For the text-containing cell, return its midpoint in (X, Y) coordinate format. 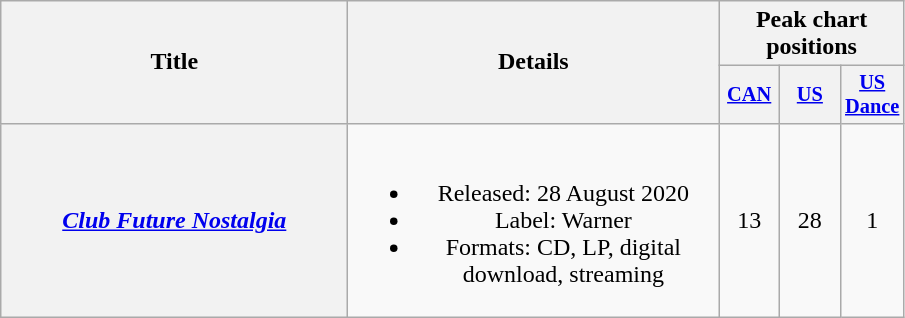
13 (750, 220)
Peak chart positions (812, 34)
CAN (750, 95)
28 (810, 220)
US (810, 95)
Released: 28 August 2020Label: WarnerFormats: CD, LP, digital download, streaming (534, 220)
1 (872, 220)
Club Future Nostalgia (174, 220)
USDance (872, 95)
Details (534, 62)
Title (174, 62)
